Locate the cell with the specified text and output its [x, y] center coordinate. 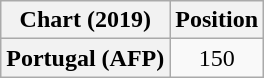
Position [217, 20]
Portugal (AFP) [86, 58]
Chart (2019) [86, 20]
150 [217, 58]
